Locate the cell with the specified text and output its [x, y] center coordinate. 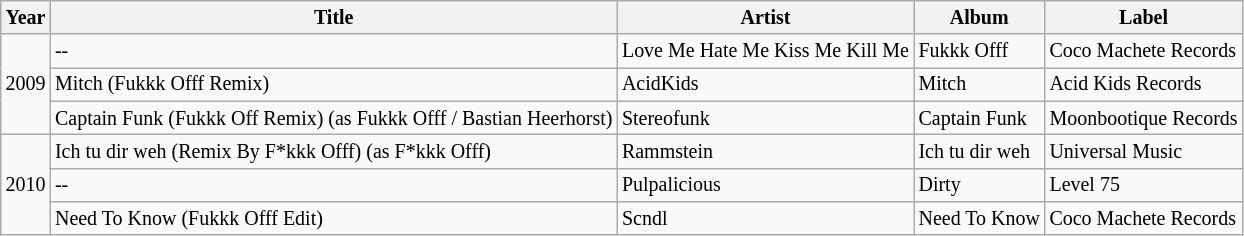
2009 [26, 85]
Ich tu dir weh [980, 152]
2010 [26, 185]
Year [26, 18]
Acid Kids Records [1144, 84]
Captain Funk (Fukkk Off Remix) (as Fukkk Offf / Bastian Heerhorst) [334, 118]
AcidKids [766, 84]
Mitch [980, 84]
Fukkk Offf [980, 52]
Captain Funk [980, 118]
Album [980, 18]
Ich tu dir weh (Remix By F*kkk Offf) (as F*kkk Offf) [334, 152]
Rammstein [766, 152]
Title [334, 18]
Universal Music [1144, 152]
Mitch (Fukkk Offf Remix) [334, 84]
Need To Know [980, 218]
Love Me Hate Me Kiss Me Kill Me [766, 52]
Level 75 [1144, 184]
Artist [766, 18]
Label [1144, 18]
Pulpalicious [766, 184]
Dirty [980, 184]
Scndl [766, 218]
Moonbootique Records [1144, 118]
Need To Know (Fukkk Offf Edit) [334, 218]
Stereofunk [766, 118]
